Find where the given text appears and provide that cell's center as [X, Y] coordinate. 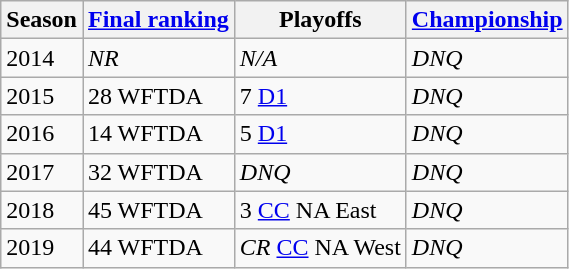
Final ranking [158, 20]
7 D1 [320, 96]
2019 [42, 248]
3 CC NA East [320, 210]
44 WFTDA [158, 248]
14 WFTDA [158, 134]
2017 [42, 172]
5 D1 [320, 134]
2014 [42, 58]
Season [42, 20]
2015 [42, 96]
45 WFTDA [158, 210]
2018 [42, 210]
NR [158, 58]
2016 [42, 134]
28 WFTDA [158, 96]
CR CC NA West [320, 248]
Playoffs [320, 20]
N/A [320, 58]
Championship [487, 20]
32 WFTDA [158, 172]
